For the text-containing cell, return its midpoint in (x, y) coordinate format. 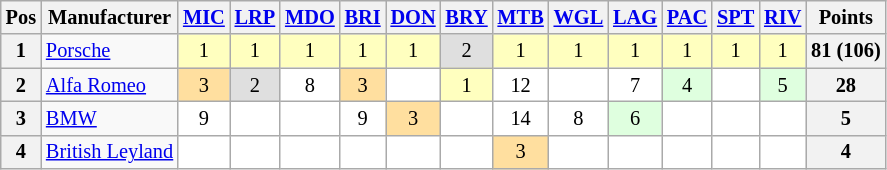
28 (846, 85)
Points (846, 17)
14 (521, 118)
MIC (204, 17)
RIV (782, 17)
7 (635, 85)
MDO (310, 17)
Manufacturer (110, 17)
DON (414, 17)
SPT (736, 17)
Alfa Romeo (110, 85)
12 (521, 85)
Porsche (110, 51)
LAG (635, 17)
BRI (363, 17)
BRY (467, 17)
Pos (21, 17)
WGL (579, 17)
PAC (687, 17)
LRP (255, 17)
BMW (110, 118)
81 (106) (846, 51)
6 (635, 118)
MTB (521, 17)
British Leyland (110, 152)
